From the cell containing the given text, extract its center point as [x, y] coordinate. 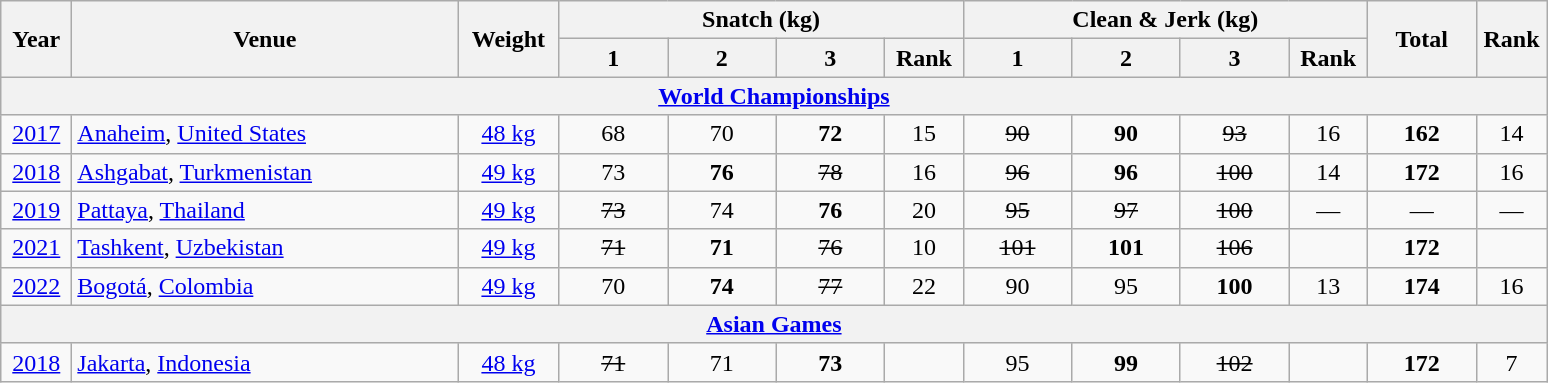
Weight [508, 39]
Snatch (kg) [761, 20]
2021 [36, 248]
Total [1422, 39]
102 [1234, 362]
106 [1234, 248]
97 [1126, 210]
99 [1126, 362]
Anaheim, United States [265, 134]
Asian Games [774, 324]
2017 [36, 134]
Pattaya, Thailand [265, 210]
13 [1328, 286]
7 [1512, 362]
Clean & Jerk (kg) [1165, 20]
Bogotá, Colombia [265, 286]
162 [1422, 134]
Year [36, 39]
10 [924, 248]
15 [924, 134]
Tashkent, Uzbekistan [265, 248]
Ashgabat, Turkmenistan [265, 172]
World Championships [774, 96]
Venue [265, 39]
20 [924, 210]
78 [830, 172]
2022 [36, 286]
22 [924, 286]
68 [614, 134]
Jakarta, Indonesia [265, 362]
2019 [36, 210]
93 [1234, 134]
72 [830, 134]
174 [1422, 286]
77 [830, 286]
